For the text-containing cell, return its midpoint in (x, y) coordinate format. 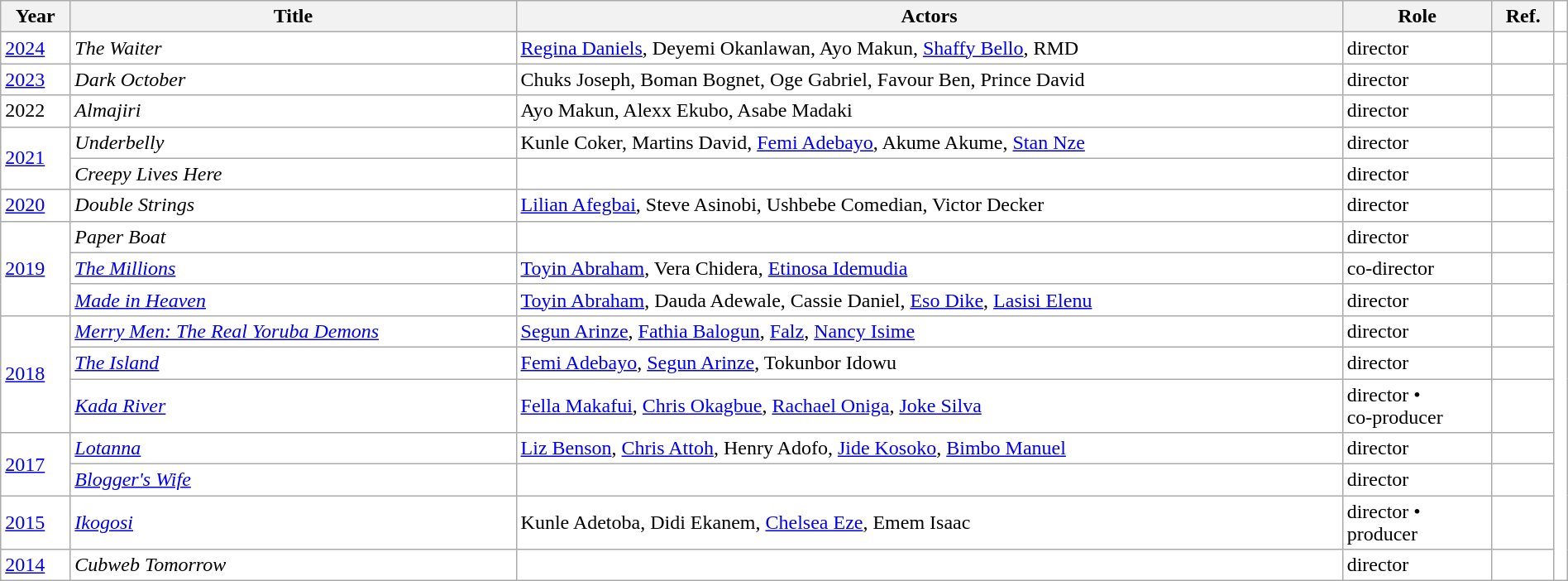
Actors (930, 17)
Kunle Adetoba, Didi Ekanem, Chelsea Eze, Emem Isaac (930, 523)
2022 (36, 111)
The Waiter (293, 48)
Ayo Makun, Alexx Ekubo, Asabe Madaki (930, 111)
Chuks Joseph, Boman Bognet, Oge Gabriel, Favour Ben, Prince David (930, 79)
director •co-producer (1417, 406)
Role (1417, 17)
Double Strings (293, 205)
2015 (36, 523)
Ref. (1523, 17)
Kada River (293, 406)
Creepy Lives Here (293, 174)
Fella Makafui, Chris Okagbue, Rachael Oniga, Joke Silva (930, 406)
2023 (36, 79)
Lilian Afegbai, Steve Asinobi, Ushbebe Comedian, Victor Decker (930, 205)
Liz Benson, Chris Attoh, Henry Adofo, Jide Kosoko, Bimbo Manuel (930, 449)
2019 (36, 268)
Dark October (293, 79)
Almajiri (293, 111)
Toyin Abraham, Vera Chidera, Etinosa Idemudia (930, 268)
director •producer (1417, 523)
Paper Boat (293, 237)
2021 (36, 158)
2017 (36, 464)
Kunle Coker, Martins David, Femi Adebayo, Akume Akume, Stan Nze (930, 142)
Regina Daniels, Deyemi Okanlawan, Ayo Makun, Shaffy Bello, RMD (930, 48)
2024 (36, 48)
co-director (1417, 268)
2018 (36, 374)
Ikogosi (293, 523)
Title (293, 17)
Cubweb Tomorrow (293, 565)
Lotanna (293, 449)
Blogger's Wife (293, 480)
Segun Arinze, Fathia Balogun, Falz, Nancy Isime (930, 331)
Merry Men: The Real Yoruba Demons (293, 331)
Made in Heaven (293, 300)
Underbelly (293, 142)
The Millions (293, 268)
Femi Adebayo, Segun Arinze, Tokunbor Idowu (930, 363)
Year (36, 17)
2014 (36, 565)
Toyin Abraham, Dauda Adewale, Cassie Daniel, Eso Dike, Lasisi Elenu (930, 300)
2020 (36, 205)
The Island (293, 363)
